Determine the [X, Y] coordinate at the center of the cell enclosing the given text.  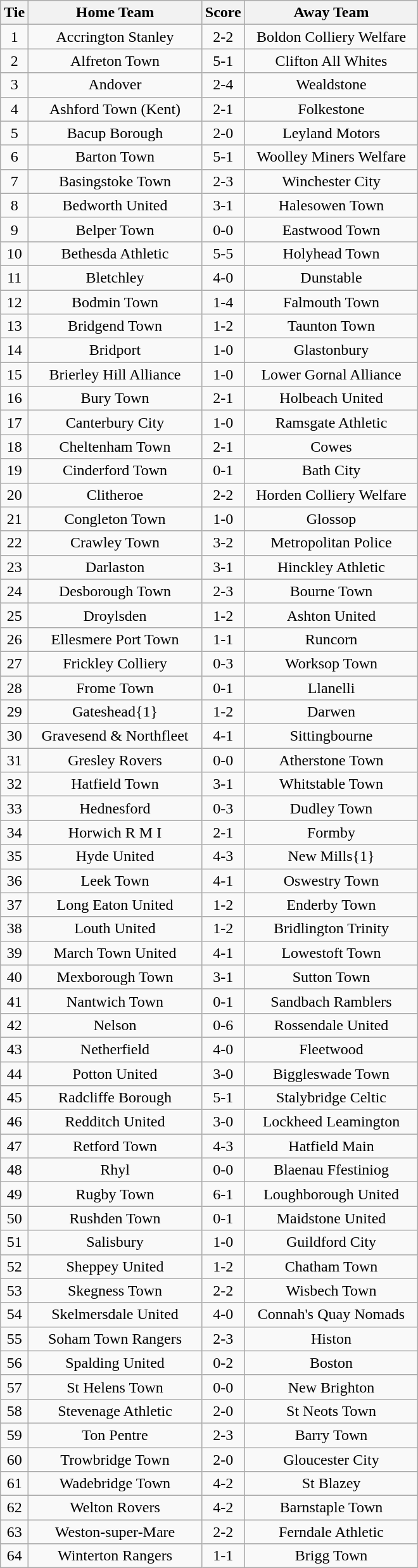
Wisbech Town [331, 1291]
9 [15, 229]
Dunstable [331, 277]
Leek Town [115, 881]
March Town United [115, 953]
Mexborough Town [115, 977]
Desborough Town [115, 591]
Frome Town [115, 687]
Histon [331, 1339]
Barton Town [115, 157]
Bacup Borough [115, 133]
51 [15, 1242]
Nelson [115, 1025]
Winchester City [331, 181]
Lockheed Leamington [331, 1122]
Gravesend & Northfleet [115, 736]
Bridgend Town [115, 326]
48 [15, 1170]
Crawley Town [115, 543]
Boldon Colliery Welfare [331, 37]
Bourne Town [331, 591]
Ramsgate Athletic [331, 423]
Nantwich Town [115, 1001]
23 [15, 567]
Chatham Town [331, 1266]
Llanelli [331, 687]
Clitheroe [115, 495]
7 [15, 181]
Away Team [331, 13]
Hinckley Athletic [331, 567]
St Neots Town [331, 1411]
6-1 [223, 1194]
Leyland Motors [331, 133]
Halesowen Town [331, 205]
Rugby Town [115, 1194]
Rushden Town [115, 1218]
Blaenau Ffestiniog [331, 1170]
11 [15, 277]
5-5 [223, 253]
Bridlington Trinity [331, 929]
0-6 [223, 1025]
13 [15, 326]
32 [15, 784]
41 [15, 1001]
Gresley Rovers [115, 760]
Horden Colliery Welfare [331, 495]
Soham Town Rangers [115, 1339]
2-4 [223, 85]
Dudley Town [331, 808]
62 [15, 1508]
Wadebridge Town [115, 1484]
Barry Town [331, 1435]
4 [15, 109]
Hyde United [115, 857]
Cowes [331, 447]
Alfreton Town [115, 61]
Oswestry Town [331, 881]
Andover [115, 85]
16 [15, 398]
Bury Town [115, 398]
30 [15, 736]
Ashton United [331, 615]
Score [223, 13]
Bletchley [115, 277]
Glossop [331, 519]
59 [15, 1435]
Bethesda Athletic [115, 253]
Belper Town [115, 229]
Potton United [115, 1074]
Barnstaple Town [331, 1508]
Loughborough United [331, 1194]
Guildford City [331, 1242]
Trowbridge Town [115, 1459]
2 [15, 61]
Droylsden [115, 615]
Metropolitan Police [331, 543]
Bedworth United [115, 205]
Falmouth Town [331, 302]
Worksop Town [331, 663]
Ellesmere Port Town [115, 639]
17 [15, 423]
Home Team [115, 13]
14 [15, 350]
New Brighton [331, 1387]
Brigg Town [331, 1556]
56 [15, 1363]
Holbeach United [331, 398]
Tie [15, 13]
Brierley Hill Alliance [115, 374]
53 [15, 1291]
Canterbury City [115, 423]
New Mills{1} [331, 857]
Sittingbourne [331, 736]
10 [15, 253]
35 [15, 857]
Fleetwood [331, 1049]
Stevenage Athletic [115, 1411]
60 [15, 1459]
Enderby Town [331, 905]
21 [15, 519]
Clifton All Whites [331, 61]
28 [15, 687]
46 [15, 1122]
47 [15, 1146]
54 [15, 1315]
Ton Pentre [115, 1435]
45 [15, 1098]
Lowestoft Town [331, 953]
Maidstone United [331, 1218]
Sheppey United [115, 1266]
49 [15, 1194]
St Helens Town [115, 1387]
0-2 [223, 1363]
1-4 [223, 302]
37 [15, 905]
Rossendale United [331, 1025]
Atherstone Town [331, 760]
Accrington Stanley [115, 37]
61 [15, 1484]
Gateshead{1} [115, 712]
Bodmin Town [115, 302]
5 [15, 133]
34 [15, 832]
Darwen [331, 712]
26 [15, 639]
Sandbach Ramblers [331, 1001]
24 [15, 591]
Connah's Quay Nomads [331, 1315]
64 [15, 1556]
Long Eaton United [115, 905]
Horwich R M I [115, 832]
Cheltenham Town [115, 447]
36 [15, 881]
31 [15, 760]
8 [15, 205]
Louth United [115, 929]
Glastonbury [331, 350]
Skegness Town [115, 1291]
Cinderford Town [115, 471]
Netherfield [115, 1049]
Eastwood Town [331, 229]
Skelmersdale United [115, 1315]
44 [15, 1074]
Stalybridge Celtic [331, 1098]
18 [15, 447]
Gloucester City [331, 1459]
Redditch United [115, 1122]
58 [15, 1411]
27 [15, 663]
Formby [331, 832]
Basingstoke Town [115, 181]
29 [15, 712]
43 [15, 1049]
6 [15, 157]
20 [15, 495]
Wealdstone [331, 85]
33 [15, 808]
Darlaston [115, 567]
Salisbury [115, 1242]
50 [15, 1218]
3-2 [223, 543]
Radcliffe Borough [115, 1098]
Bridport [115, 350]
25 [15, 615]
Biggleswade Town [331, 1074]
15 [15, 374]
Winterton Rangers [115, 1556]
Retford Town [115, 1146]
19 [15, 471]
Rhyl [115, 1170]
63 [15, 1532]
38 [15, 929]
Lower Gornal Alliance [331, 374]
39 [15, 953]
Boston [331, 1363]
Ferndale Athletic [331, 1532]
Ashford Town (Kent) [115, 109]
Sutton Town [331, 977]
Folkestone [331, 109]
57 [15, 1387]
12 [15, 302]
Holyhead Town [331, 253]
3 [15, 85]
Spalding United [115, 1363]
Woolley Miners Welfare [331, 157]
1 [15, 37]
Whitstable Town [331, 784]
Congleton Town [115, 519]
22 [15, 543]
Hatfield Main [331, 1146]
52 [15, 1266]
Bath City [331, 471]
Runcorn [331, 639]
42 [15, 1025]
Hednesford [115, 808]
Weston-super-Mare [115, 1532]
Taunton Town [331, 326]
Frickley Colliery [115, 663]
St Blazey [331, 1484]
40 [15, 977]
55 [15, 1339]
Hatfield Town [115, 784]
Welton Rovers [115, 1508]
